For the text-containing cell, return its midpoint in [X, Y] coordinate format. 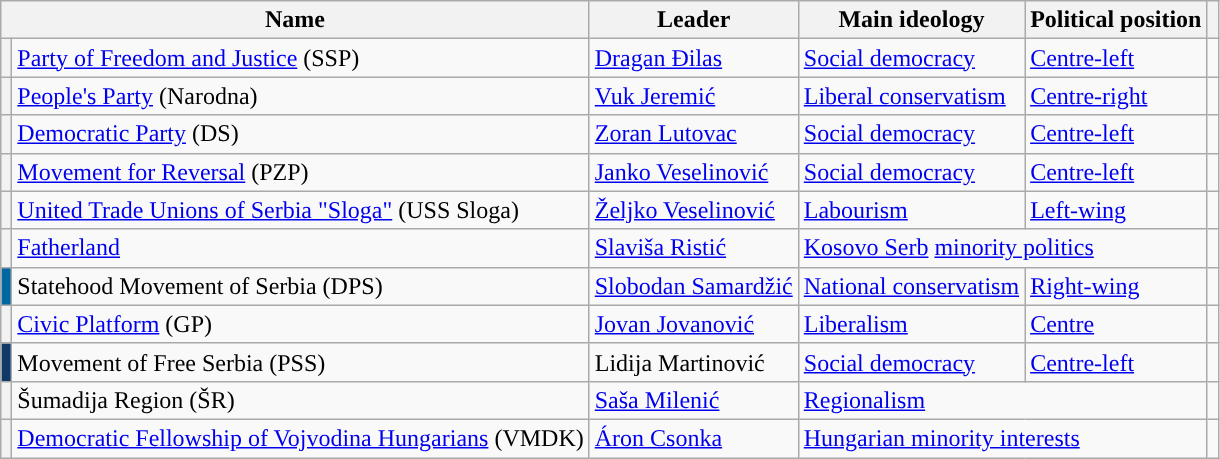
Liberalism [911, 324]
Main ideology [911, 20]
Lidija Martinović [694, 362]
Janko Veselinović [694, 172]
United Trade Unions of Serbia "Sloga" (USS Sloga) [300, 210]
Dragan Đilas [694, 58]
Name [295, 20]
Željko Veselinović [694, 210]
Movement for Reversal (PZP) [300, 172]
Liberal conservatism [911, 96]
Saša Milenić [694, 400]
Democratic Party (DS) [300, 134]
Regionalism [1002, 400]
Centre [1116, 324]
National conservatism [911, 286]
Statehood Movement of Serbia (DPS) [300, 286]
Hungarian minority interests [1002, 438]
Áron Csonka [694, 438]
Šumadija Region (ŠR) [300, 400]
Fatherland [300, 248]
People's Party (Narodna) [300, 96]
Civic Platform (GP) [300, 324]
Left-wing [1116, 210]
Slobodan Samardžić [694, 286]
Right-wing [1116, 286]
Vuk Jeremić [694, 96]
Centre-right [1116, 96]
Party of Freedom and Justice (SSP) [300, 58]
Political position [1116, 20]
Kosovo Serb minority politics [1002, 248]
Zoran Lutovac [694, 134]
Slaviša Ristić [694, 248]
Labourism [911, 210]
Jovan Jovanović [694, 324]
Movement of Free Serbia (PSS) [300, 362]
Democratic Fellowship of Vojvodina Hungarians (VMDK) [300, 438]
Leader [694, 20]
